Return (X, Y) of the center of cell containing provided text 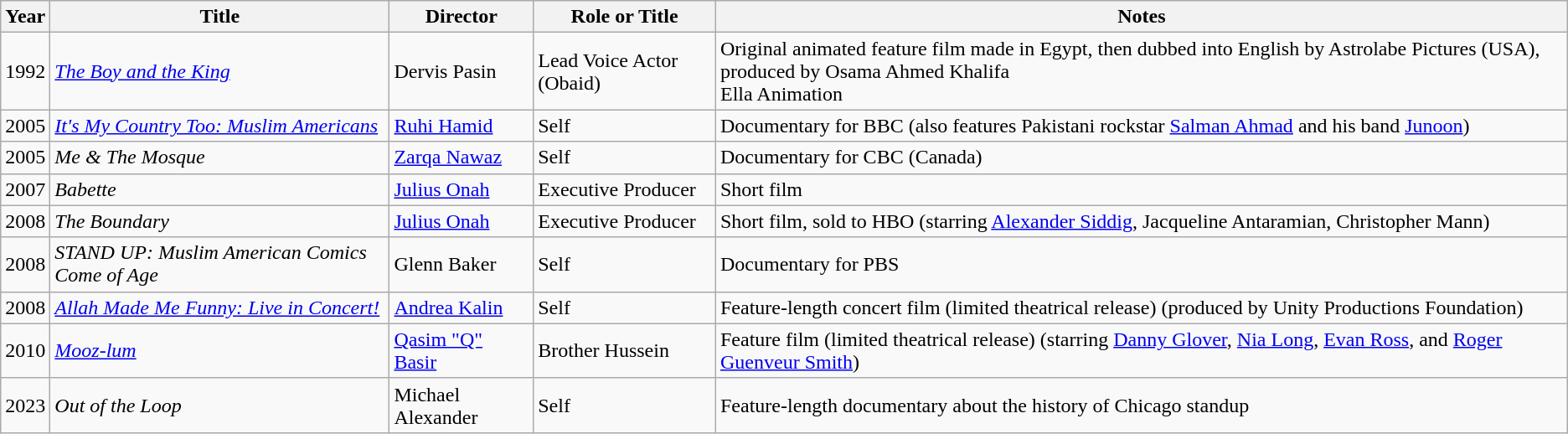
Qasim "Q" Basir (462, 350)
Director (462, 17)
Ruhi Hamid (462, 126)
The Boundary (219, 221)
Mooz-lum (219, 350)
Glenn Baker (462, 265)
Lead Voice Actor (Obaid) (625, 71)
Short film, sold to HBO (starring Alexander Siddig, Jacqueline Antaramian, Christopher Mann) (1141, 221)
The Boy and the King (219, 71)
1992 (25, 71)
2023 (25, 406)
Out of the Loop (219, 406)
Babette (219, 189)
2007 (25, 189)
Short film (1141, 189)
Documentary for CBC (Canada) (1141, 158)
Andrea Kalin (462, 307)
STAND UP: Muslim American Comics Come of Age (219, 265)
2010 (25, 350)
Dervis Pasin (462, 71)
Zarqa Nawaz (462, 158)
Brother Hussein (625, 350)
Title (219, 17)
It's My Country Too: Muslim Americans (219, 126)
Original animated feature film made in Egypt, then dubbed into English by Astrolabe Pictures (USA), produced by Osama Ahmed KhalifaElla Animation (1141, 71)
Role or Title (625, 17)
Feature-length concert film (limited theatrical release) (produced by Unity Productions Foundation) (1141, 307)
Year (25, 17)
Allah Made Me Funny: Live in Concert! (219, 307)
Documentary for BBC (also features Pakistani rockstar Salman Ahmad and his band Junoon) (1141, 126)
Feature-length documentary about the history of Chicago standup (1141, 406)
Me & The Mosque (219, 158)
Documentary for PBS (1141, 265)
Notes (1141, 17)
Feature film (limited theatrical release) (starring Danny Glover, Nia Long, Evan Ross, and Roger Guenveur Smith) (1141, 350)
Michael Alexander (462, 406)
